Pinpoint the cell where the given text exists, returning its [x, y] midpoint coordinate. 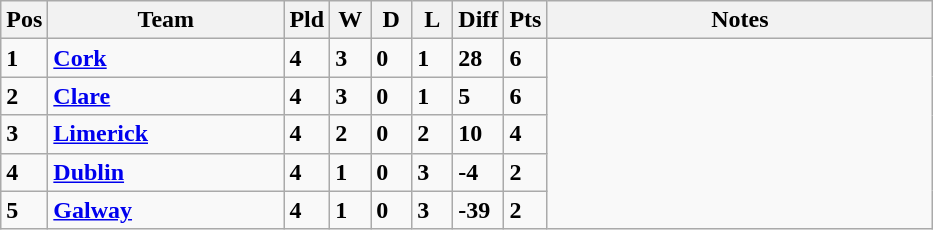
Notes [740, 20]
Pts [526, 20]
D [392, 20]
Team [166, 20]
Galway [166, 210]
Pld [307, 20]
W [350, 20]
Clare [166, 96]
-39 [478, 210]
L [432, 20]
Pos [24, 20]
Diff [478, 20]
Limerick [166, 134]
28 [478, 58]
Cork [166, 58]
-4 [478, 172]
Dublin [166, 172]
10 [478, 134]
